Locate the cell with the specified text and output its (X, Y) center coordinate. 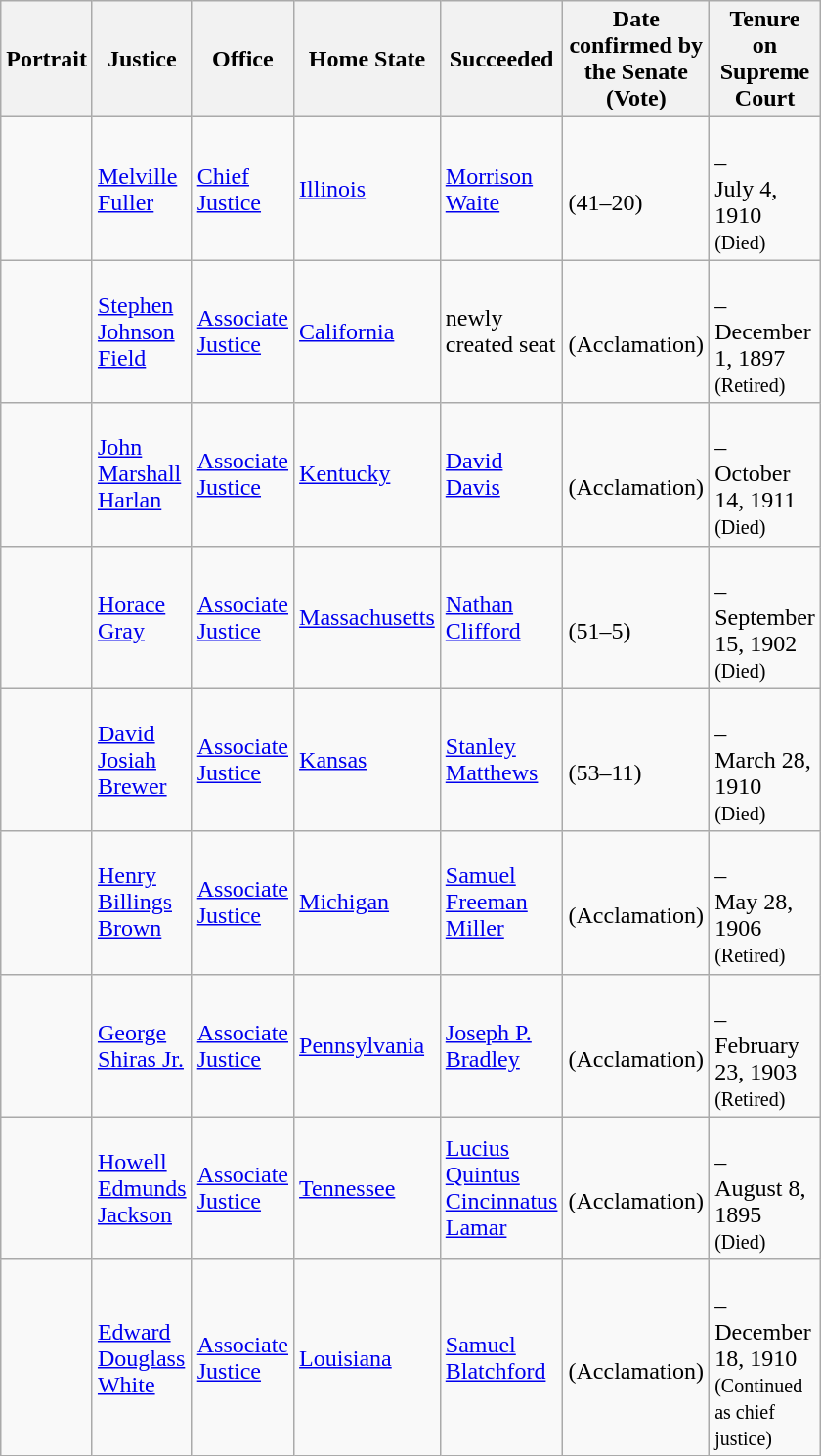
Kentucky (367, 474)
Melville Fuller (142, 189)
George Shiras Jr. (142, 1045)
Nathan Clifford (501, 617)
Justice (142, 59)
(53–11) (636, 760)
California (367, 331)
–July 4, 1910(Died) (765, 189)
John Marshall Harlan (142, 474)
Samuel Freeman Miller (501, 903)
Pennsylvania (367, 1045)
Louisiana (367, 1357)
Edward Douglass White (142, 1357)
–December 1, 1897(Retired) (765, 331)
David Davis (501, 474)
David Josiah Brewer (142, 760)
newly created seat (501, 331)
Chief Justice (242, 189)
Michigan (367, 903)
Succeeded (501, 59)
–September 15, 1902(Died) (765, 617)
Joseph P. Bradley (501, 1045)
–October 14, 1911(Died) (765, 474)
Lucius Quintus Cincinnatus Lamar (501, 1188)
Stephen Johnson Field (142, 331)
(41–20) (636, 189)
Tennessee (367, 1188)
Morrison Waite (501, 189)
Horace Gray (142, 617)
–March 28, 1910(Died) (765, 760)
Henry Billings Brown (142, 903)
–August 8, 1895(Died) (765, 1188)
Tenure on Supreme Court (765, 59)
Home State (367, 59)
–May 28, 1906(Retired) (765, 903)
Massachusetts (367, 617)
Kansas (367, 760)
Howell Edmunds Jackson (142, 1188)
Date confirmed by the Senate(Vote) (636, 59)
(51–5) (636, 617)
–December 18, 1910(Continued as chief justice) (765, 1357)
Samuel Blatchford (501, 1357)
Office (242, 59)
–February 23, 1903(Retired) (765, 1045)
Illinois (367, 189)
Stanley Matthews (501, 760)
Portrait (47, 59)
